For the text-containing cell, return its midpoint in [X, Y] coordinate format. 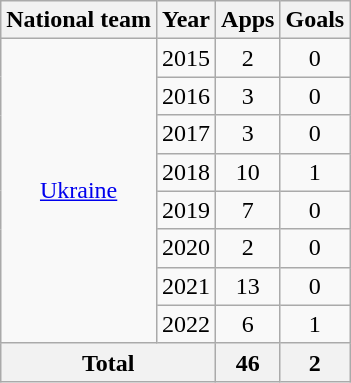
Apps [248, 20]
2021 [186, 286]
2022 [186, 324]
2017 [186, 134]
2020 [186, 248]
7 [248, 210]
10 [248, 172]
Year [186, 20]
Goals [315, 20]
Total [108, 362]
Ukraine [79, 191]
6 [248, 324]
2015 [186, 58]
2016 [186, 96]
2018 [186, 172]
National team [79, 20]
2019 [186, 210]
13 [248, 286]
46 [248, 362]
